Find where the given text appears and provide that cell's center as (x, y) coordinate. 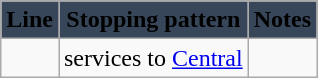
Stopping pattern (153, 20)
Notes (282, 20)
services to Central (153, 58)
Line (30, 20)
